Extract the [X, Y] coordinate from the center of the cell holding the provided text.  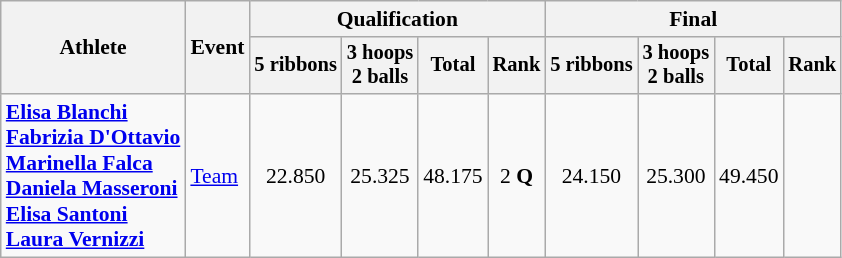
25.325 [380, 176]
Final [693, 19]
Team [217, 176]
Athlete [94, 48]
22.850 [295, 176]
49.450 [748, 176]
Elisa BlanchiFabrizia D'OttavioMarinella FalcaDaniela MasseroniElisa SantoniLaura Vernizzi [94, 176]
Qualification [397, 19]
Event [217, 48]
48.175 [452, 176]
25.300 [676, 176]
24.150 [591, 176]
2 Q [517, 176]
